Provide the (x, y) coordinate of the cell's center where the given text is located.  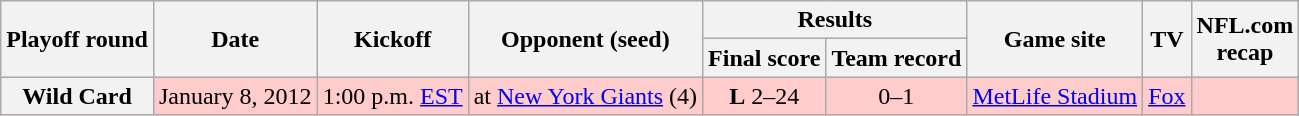
Game site (1055, 39)
Final score (764, 58)
NFL.comrecap (1245, 39)
Playoff round (78, 39)
Team record (896, 58)
Wild Card (78, 96)
TV (1167, 39)
MetLife Stadium (1055, 96)
Fox (1167, 96)
Date (235, 39)
Kickoff (392, 39)
January 8, 2012 (235, 96)
1:00 p.m. EST (392, 96)
Opponent (seed) (585, 39)
0–1 (896, 96)
Results (835, 20)
at New York Giants (4) (585, 96)
L 2–24 (764, 96)
